Return the [x, y] coordinate for the center point of the cell that contains the specified text.  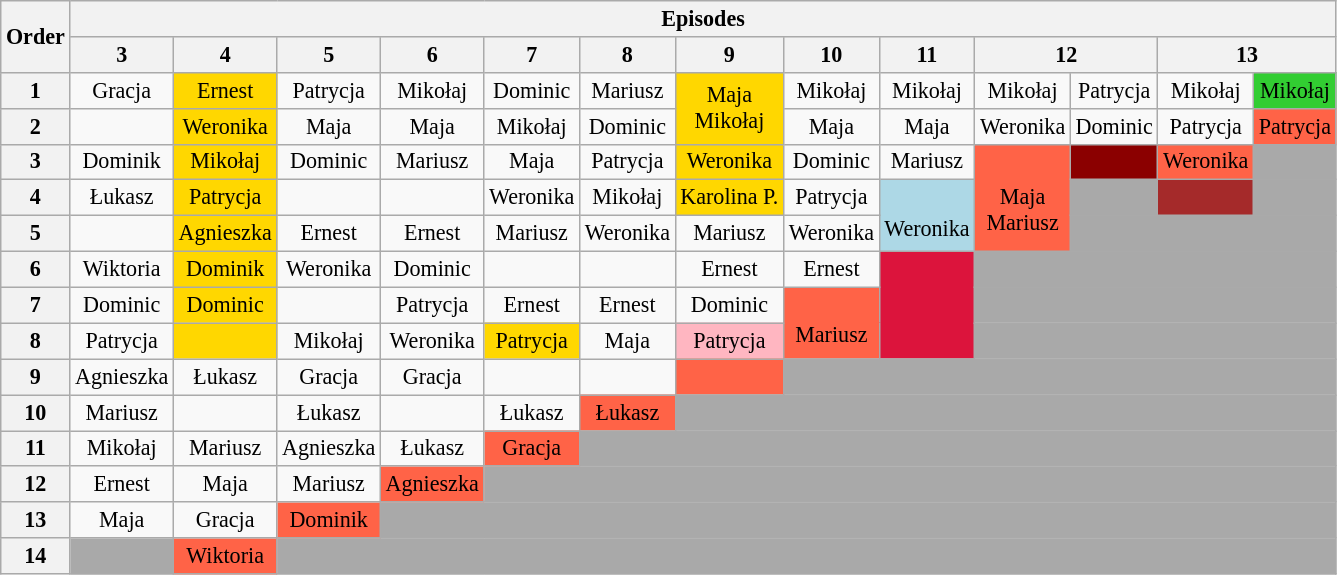
Episodes [703, 18]
Order [36, 36]
1 [36, 90]
2 [36, 126]
14 [36, 556]
MajaMikołaj [729, 108]
Karolina P. [729, 198]
MajaMariusz [1023, 198]
